Scan for the cell matching the given text and deliver its (X, Y) coordinate at center. 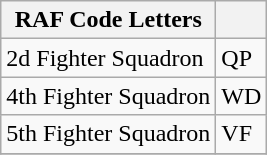
4th Fighter Squadron (108, 96)
5th Fighter Squadron (108, 134)
RAF Code Letters (108, 20)
WD (242, 96)
VF (242, 134)
QP (242, 58)
2d Fighter Squadron (108, 58)
